Pinpoint the cell where the given text exists, returning its (x, y) midpoint coordinate. 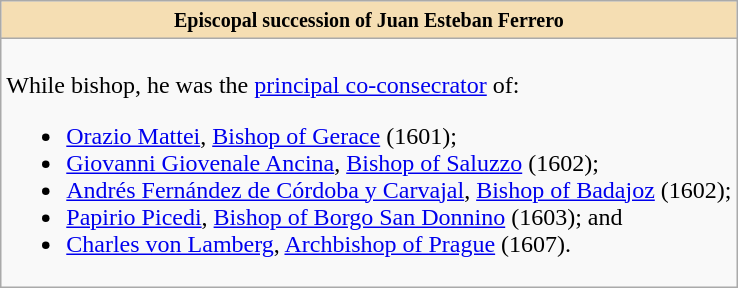
Episcopal succession of Juan Esteban Ferrero (369, 20)
